Pinpoint the cell where the given text exists, returning its (x, y) midpoint coordinate. 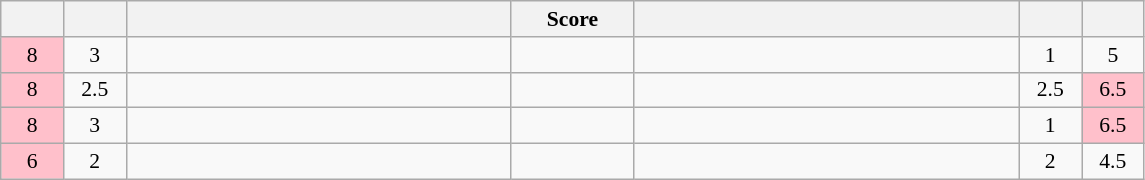
6 (32, 162)
4.5 (1114, 162)
Score (572, 19)
5 (1114, 55)
